Capture the cell that displays the provided text and extract its [X, Y] central coordinate. 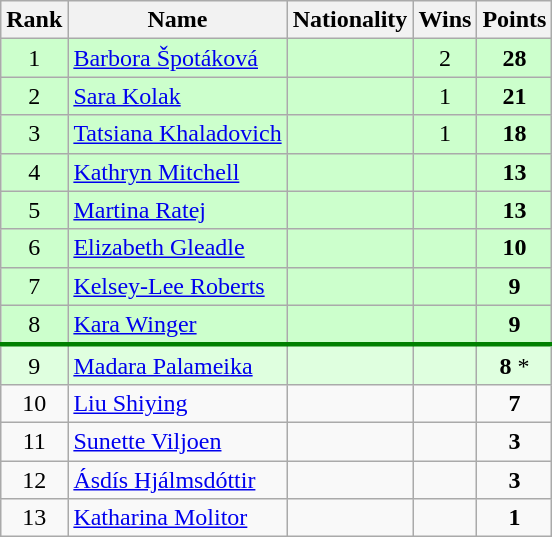
Elizabeth Gleadle [178, 248]
Points [514, 20]
5 [34, 210]
Tatsiana Khaladovich [178, 134]
18 [514, 134]
Martina Ratej [178, 210]
21 [514, 96]
6 [34, 248]
Sunette Viljoen [178, 441]
8 [34, 325]
Nationality [350, 20]
Madara Palameika [178, 365]
8 * [514, 365]
Kelsey-Lee Roberts [178, 286]
Kara Winger [178, 325]
Sara Kolak [178, 96]
Name [178, 20]
12 [34, 479]
11 [34, 441]
Wins [445, 20]
Katharina Molitor [178, 518]
Ásdís Hjálmsdóttir [178, 479]
Barbora Špotáková [178, 58]
4 [34, 172]
Kathryn Mitchell [178, 172]
28 [514, 58]
Rank [34, 20]
Liu Shiying [178, 403]
